Determine the [X, Y] coordinate at the center of the cell enclosing the given text.  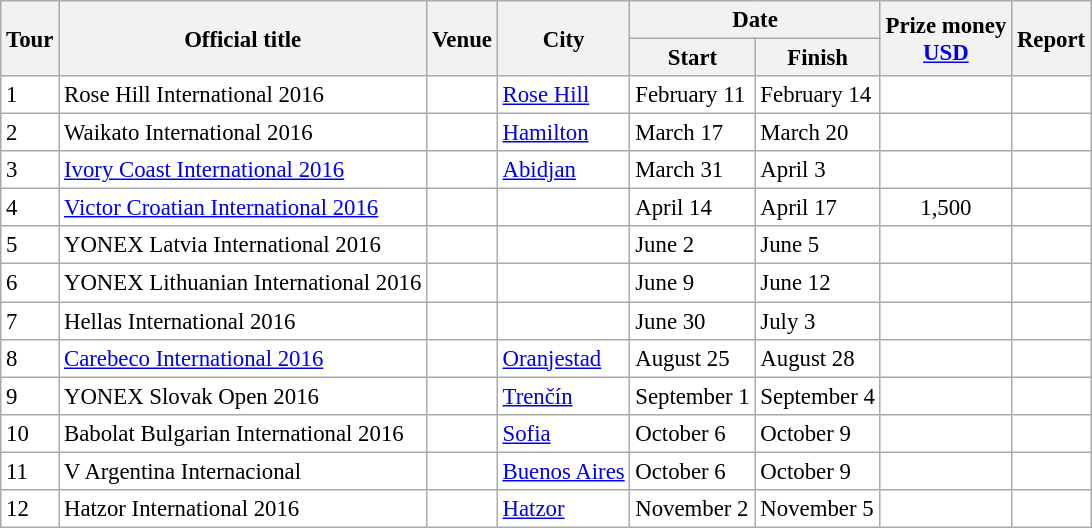
6 [30, 283]
September 1 [692, 396]
Buenos Aires [564, 471]
Hellas International 2016 [243, 321]
Trenčín [564, 396]
Tour [30, 38]
Babolat Bulgarian International 2016 [243, 433]
4 [30, 208]
Ivory Coast International 2016 [243, 170]
June 5 [818, 245]
Victor Croatian International 2016 [243, 208]
June 9 [692, 283]
Venue [462, 38]
Hatzor International 2016 [243, 509]
Finish [818, 58]
2 [30, 133]
YONEX Lithuanian International 2016 [243, 283]
1 [30, 95]
February 14 [818, 95]
Rose Hill International 2016 [243, 95]
March 31 [692, 170]
June 30 [692, 321]
Sofia [564, 433]
8 [30, 358]
Prize money USD [946, 38]
V Argentina Internacional [243, 471]
Date [755, 20]
YONEX Slovak Open 2016 [243, 396]
August 25 [692, 358]
Hamilton [564, 133]
YONEX Latvia International 2016 [243, 245]
Carebeco International 2016 [243, 358]
Report [1052, 38]
Start [692, 58]
12 [30, 509]
Oranjestad [564, 358]
Official title [243, 38]
11 [30, 471]
June 12 [818, 283]
Rose Hill [564, 95]
Abidjan [564, 170]
Hatzor [564, 509]
March 20 [818, 133]
Waikato International 2016 [243, 133]
April 17 [818, 208]
7 [30, 321]
November 2 [692, 509]
August 28 [818, 358]
City [564, 38]
5 [30, 245]
March 17 [692, 133]
February 11 [692, 95]
April 14 [692, 208]
September 4 [818, 396]
1,500 [946, 208]
July 3 [818, 321]
April 3 [818, 170]
3 [30, 170]
10 [30, 433]
June 2 [692, 245]
November 5 [818, 509]
9 [30, 396]
